Search for the cell housing the specified text and yield its (X, Y) center coordinate. 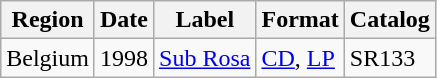
CD, LP (300, 58)
Sub Rosa (205, 58)
SR133 (390, 58)
Label (205, 20)
Format (300, 20)
Catalog (390, 20)
1998 (124, 58)
Belgium (48, 58)
Region (48, 20)
Date (124, 20)
